From the cell containing the given text, extract its center point as [x, y] coordinate. 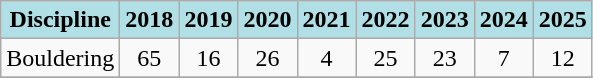
25 [386, 58]
12 [562, 58]
Bouldering [60, 58]
2020 [268, 20]
2021 [326, 20]
7 [504, 58]
65 [150, 58]
4 [326, 58]
2018 [150, 20]
23 [444, 58]
26 [268, 58]
16 [208, 58]
2019 [208, 20]
Discipline [60, 20]
2025 [562, 20]
2024 [504, 20]
2022 [386, 20]
2023 [444, 20]
